Determine the (x, y) coordinate at the center of the cell enclosing the given text.  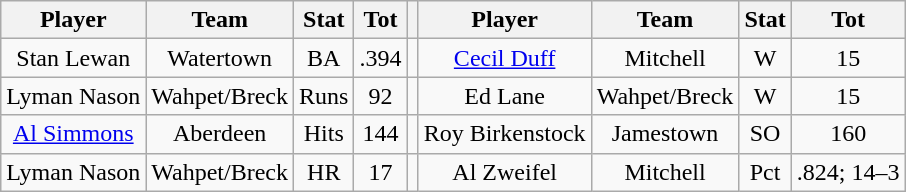
Hits (324, 134)
Stan Lewan (74, 58)
160 (848, 134)
.824; 14–3 (848, 172)
Aberdeen (220, 134)
Al Simmons (74, 134)
Watertown (220, 58)
Cecil Duff (504, 58)
SO (765, 134)
92 (380, 96)
144 (380, 134)
.394 (380, 58)
Pct (765, 172)
Roy Birkenstock (504, 134)
Jamestown (665, 134)
BA (324, 58)
Ed Lane (504, 96)
HR (324, 172)
Al Zweifel (504, 172)
17 (380, 172)
Runs (324, 96)
